Scan for the cell matching the given text and deliver its (X, Y) coordinate at center. 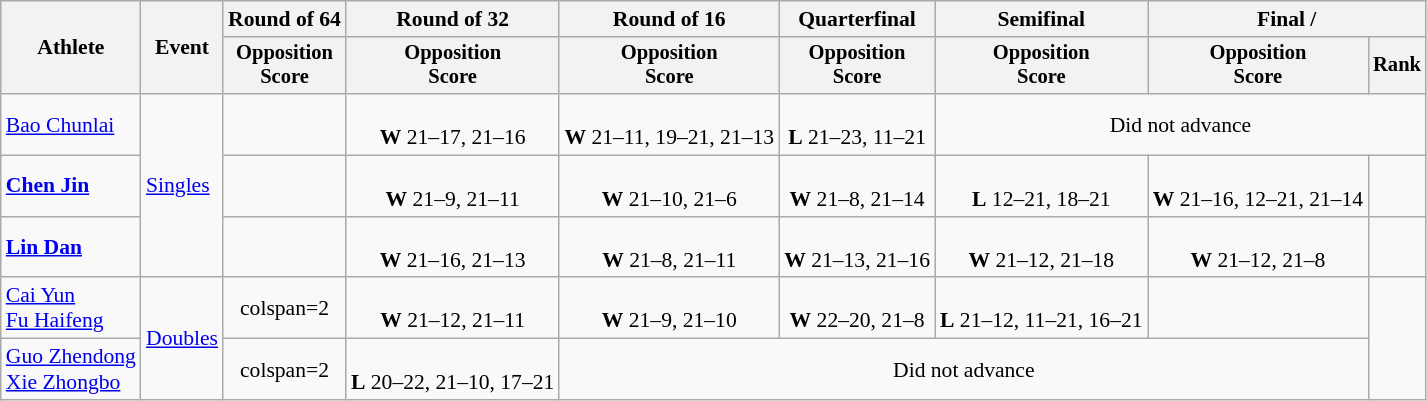
Rank (1397, 66)
Round of 64 (284, 19)
W 21–12, 21–18 (1042, 248)
Lin Dan (71, 248)
L 21–23, 11–21 (857, 124)
W 21–12, 21–11 (452, 308)
W 21–12, 21–8 (1258, 248)
W 21–8, 21–11 (669, 248)
Athlete (71, 48)
W 21–9, 21–11 (452, 186)
Quarterfinal (857, 19)
W 21–16, 12–21, 21–14 (1258, 186)
Guo ZhendongXie Zhongbo (71, 370)
W 21–10, 21–6 (669, 186)
L 20–22, 21–10, 17–21 (452, 370)
W 21–8, 21–14 (857, 186)
Semifinal (1042, 19)
Doubles (182, 339)
Chen Jin (71, 186)
Cai YunFu Haifeng (71, 308)
L 12–21, 18–21 (1042, 186)
W 21–11, 19–21, 21–13 (669, 124)
Round of 32 (452, 19)
W 22–20, 21–8 (857, 308)
Final / (1287, 19)
W 21–17, 21–16 (452, 124)
L 21–12, 11–21, 16–21 (1042, 308)
W 21–9, 21–10 (669, 308)
Event (182, 48)
Round of 16 (669, 19)
W 21–16, 21–13 (452, 248)
Bao Chunlai (71, 124)
W 21–13, 21–16 (857, 248)
Singles (182, 186)
